For the text-containing cell, return its midpoint in [x, y] coordinate format. 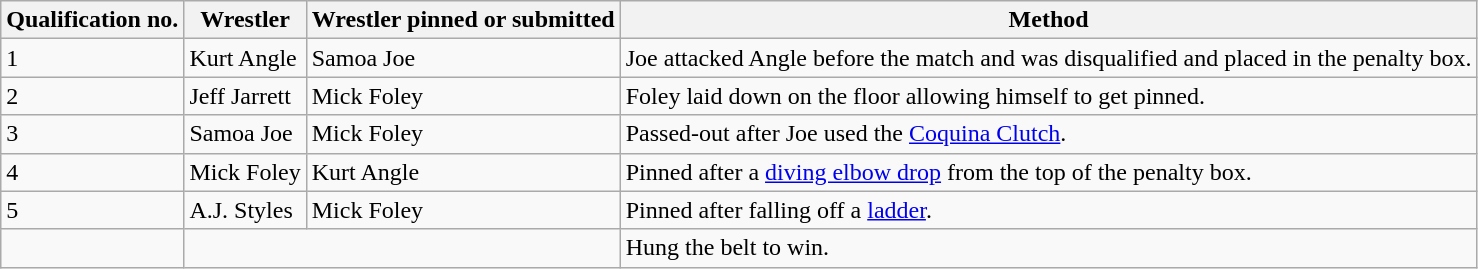
4 [92, 172]
1 [92, 58]
2 [92, 96]
3 [92, 134]
Pinned after a diving elbow drop from the top of the penalty box. [1048, 172]
Wrestler pinned or submitted [463, 20]
Wrestler [245, 20]
Method [1048, 20]
Hung the belt to win. [1048, 248]
Passed-out after Joe used the Coquina Clutch. [1048, 134]
Pinned after falling off a ladder. [1048, 210]
A.J. Styles [245, 210]
Jeff Jarrett [245, 96]
Foley laid down on the floor allowing himself to get pinned. [1048, 96]
5 [92, 210]
Qualification no. [92, 20]
Joe attacked Angle before the match and was disqualified and placed in the penalty box. [1048, 58]
